Pinpoint the cell where the given text exists, returning its (X, Y) midpoint coordinate. 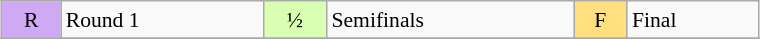
F (600, 20)
R (32, 20)
½ (294, 20)
Final (693, 20)
Semifinals (450, 20)
Round 1 (162, 20)
